Detect which cell encompasses the target text, then output its (x, y) center coordinate. 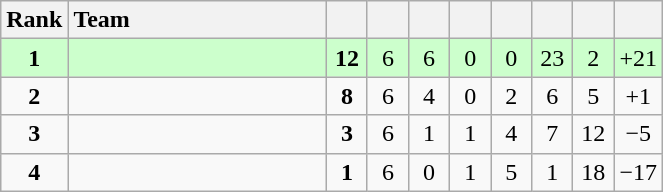
7 (552, 134)
8 (346, 96)
23 (552, 58)
Rank (34, 20)
18 (594, 172)
−5 (638, 134)
+1 (638, 96)
−17 (638, 172)
+21 (638, 58)
Team (198, 20)
